Identify which cell holds the provided text, then report its [X, Y] central coordinate. 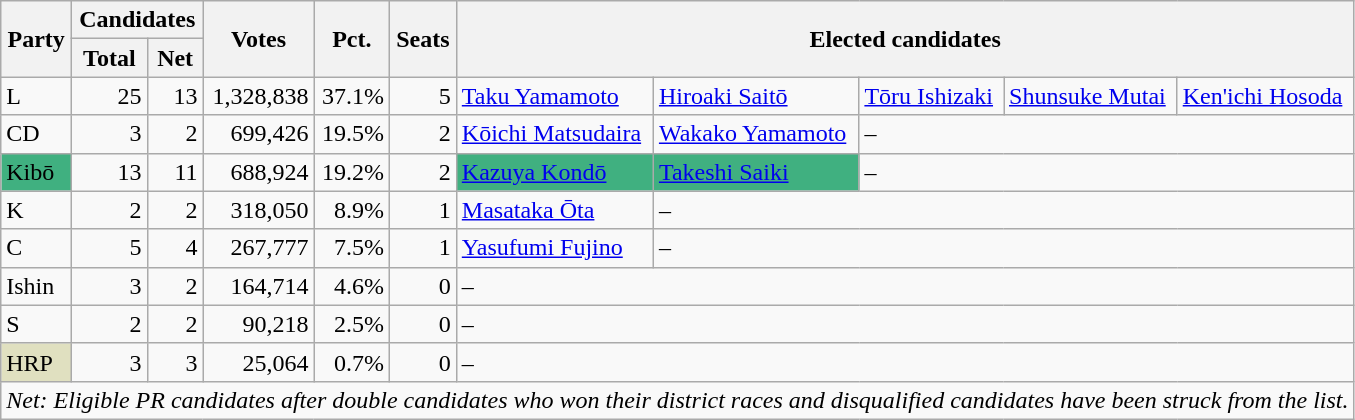
Elected candidates [905, 39]
Pct. [352, 39]
Votes [258, 39]
CD [36, 134]
Kōichi Matsudaira [554, 134]
Hiroaki Saitō [756, 96]
0.7% [352, 362]
Wakako Yamamoto [756, 134]
Net [175, 58]
L [36, 96]
318,050 [258, 210]
4 [175, 248]
267,777 [258, 248]
11 [175, 172]
Seats [424, 39]
Candidates [138, 20]
25 [110, 96]
90,218 [258, 324]
Takeshi Saiki [756, 172]
Kazuya Kondō [554, 172]
4.6% [352, 286]
K [36, 210]
S [36, 324]
699,426 [258, 134]
19.5% [352, 134]
Shunsuke Mutai [1091, 96]
Total [110, 58]
HRP [36, 362]
Yasufumi Fujino [554, 248]
25,064 [258, 362]
37.1% [352, 96]
Party [36, 39]
Net: Eligible PR candidates after double candidates who won their district races and disqualified candidates have been struck from the list. [678, 400]
Ishin [36, 286]
8.9% [352, 210]
164,714 [258, 286]
1,328,838 [258, 96]
Masataka Ōta [554, 210]
2.5% [352, 324]
Tōru Ishizaki [932, 96]
7.5% [352, 248]
19.2% [352, 172]
Ken'ichi Hosoda [1266, 96]
688,924 [258, 172]
Taku Yamamoto [554, 96]
Kibō [36, 172]
C [36, 248]
